Locate the cell with the specified text and output its [X, Y] center coordinate. 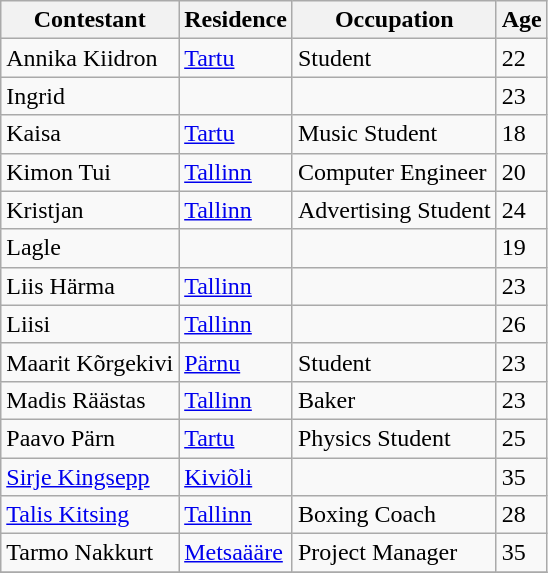
Tarmo Nakkurt [90, 553]
Residence [236, 20]
28 [522, 515]
Pärnu [236, 362]
Project Manager [394, 553]
Kristjan [90, 210]
Boxing Coach [394, 515]
Computer Engineer [394, 172]
Baker [394, 400]
Paavo Pärn [90, 438]
Sirje Kingsepp [90, 477]
Annika Kiidron [90, 58]
25 [522, 438]
Kaisa [90, 134]
Age [522, 20]
Occupation [394, 20]
22 [522, 58]
Contestant [90, 20]
Liisi [90, 324]
Physics Student [394, 438]
Madis Räästas [90, 400]
26 [522, 324]
19 [522, 248]
Kiviõli [236, 477]
Maarit Kõrgekivi [90, 362]
Lagle [90, 248]
18 [522, 134]
Ingrid [90, 96]
20 [522, 172]
Advertising Student [394, 210]
24 [522, 210]
Music Student [394, 134]
Liis Härma [90, 286]
Kimon Tui [90, 172]
Talis Kitsing [90, 515]
Metsaääre [236, 553]
